Determine the (X, Y) coordinate at the center of the cell enclosing the given text.  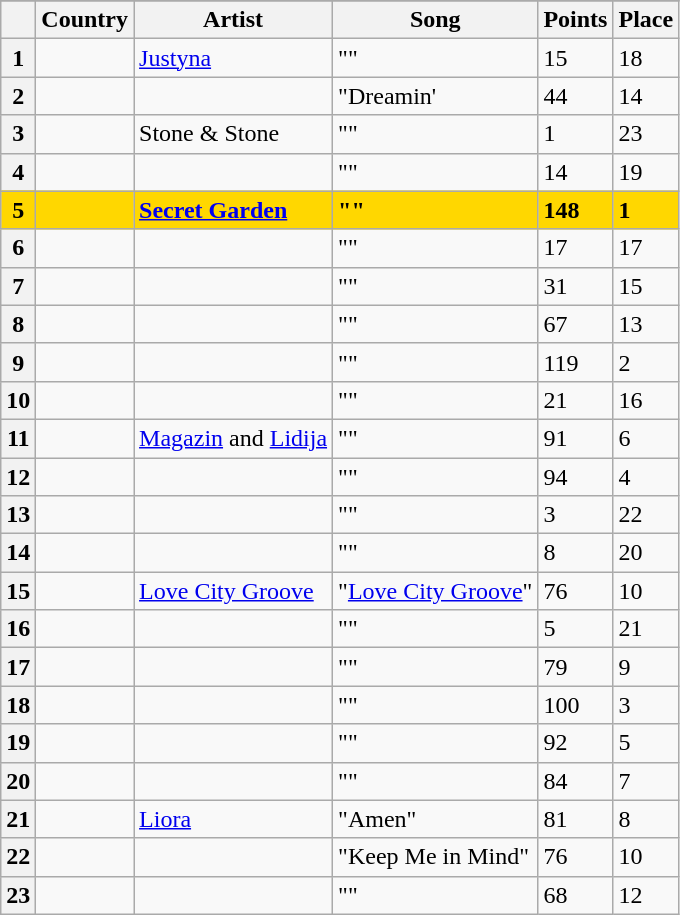
Secret Garden (234, 210)
31 (576, 286)
79 (576, 667)
"Amen" (436, 819)
44 (576, 96)
"Dreamin' (436, 96)
94 (576, 477)
"Keep Me in Mind" (436, 857)
148 (576, 210)
100 (576, 705)
Justyna (234, 58)
Points (576, 20)
Artist (234, 20)
92 (576, 743)
Love City Groove (234, 591)
81 (576, 819)
Magazin and Lidija (234, 438)
91 (576, 438)
"Love City Groove" (436, 591)
11 (18, 438)
67 (576, 324)
Place (646, 20)
Stone & Stone (234, 134)
119 (576, 362)
Country (85, 20)
Liora (234, 819)
68 (576, 895)
Song (436, 20)
84 (576, 781)
